For the text-containing cell, return its midpoint in [X, Y] coordinate format. 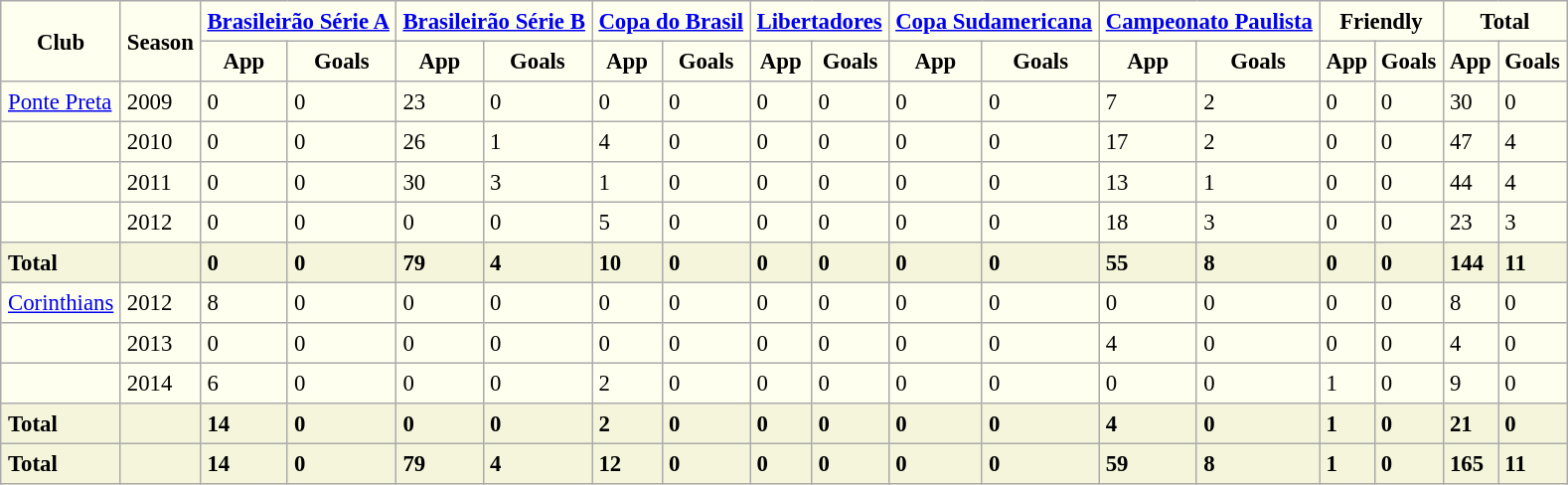
Libertadores [820, 21]
21 [1471, 423]
55 [1148, 262]
Friendly [1381, 21]
2009 [161, 101]
44 [1471, 182]
Ponte Preta [61, 101]
Campeonato Paulista [1209, 21]
5 [628, 222]
144 [1471, 262]
12 [628, 463]
2013 [161, 343]
18 [1148, 222]
Copa do Brasil [672, 21]
47 [1471, 141]
Brasileirão Série A [298, 21]
6 [244, 383]
7 [1148, 101]
165 [1471, 463]
2010 [161, 141]
Club [61, 42]
Brasileirão Série B [495, 21]
Copa Sudamericana [994, 21]
13 [1148, 182]
17 [1148, 141]
Corinthians [61, 302]
26 [439, 141]
2014 [161, 383]
59 [1148, 463]
2011 [161, 182]
9 [1471, 383]
10 [628, 262]
Season [161, 42]
